Identify which cell holds the provided text, then report its (X, Y) central coordinate. 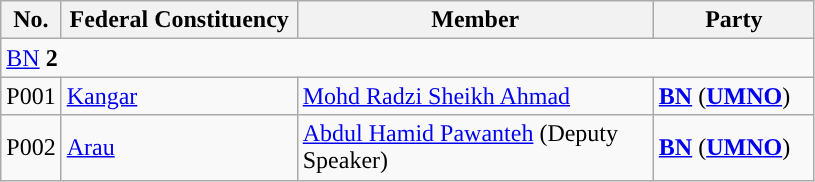
No. (31, 20)
Abdul Hamid Pawanteh (Deputy Speaker) (475, 148)
P002 (31, 148)
P001 (31, 96)
Arau (179, 148)
BN 2 (408, 58)
Kangar (179, 96)
Member (475, 20)
Mohd Radzi Sheikh Ahmad (475, 96)
Federal Constituency (179, 20)
Party (734, 20)
